Identify which cell holds the provided text, then report its [x, y] central coordinate. 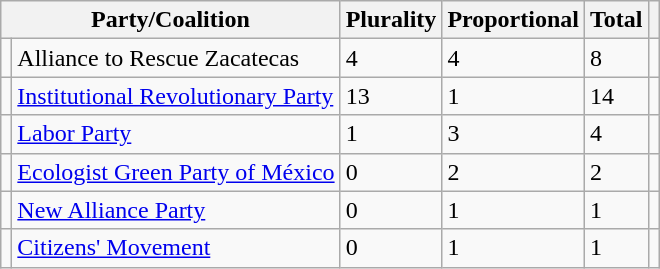
Institutional Revolutionary Party [176, 96]
Ecologist Green Party of México [176, 172]
Labor Party [176, 134]
13 [391, 96]
14 [616, 96]
Plurality [391, 20]
Alliance to Rescue Zacatecas [176, 58]
Proportional [514, 20]
Party/Coalition [170, 20]
Total [616, 20]
3 [514, 134]
New Alliance Party [176, 210]
8 [616, 58]
Citizens' Movement [176, 248]
